Return (x, y) of the center of cell containing provided text 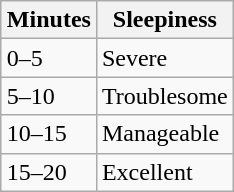
Manageable (164, 134)
Minutes (48, 20)
5–10 (48, 96)
0–5 (48, 58)
10–15 (48, 134)
Troublesome (164, 96)
15–20 (48, 172)
Excellent (164, 172)
Sleepiness (164, 20)
Severe (164, 58)
